From the cell containing the given text, extract its center point as [x, y] coordinate. 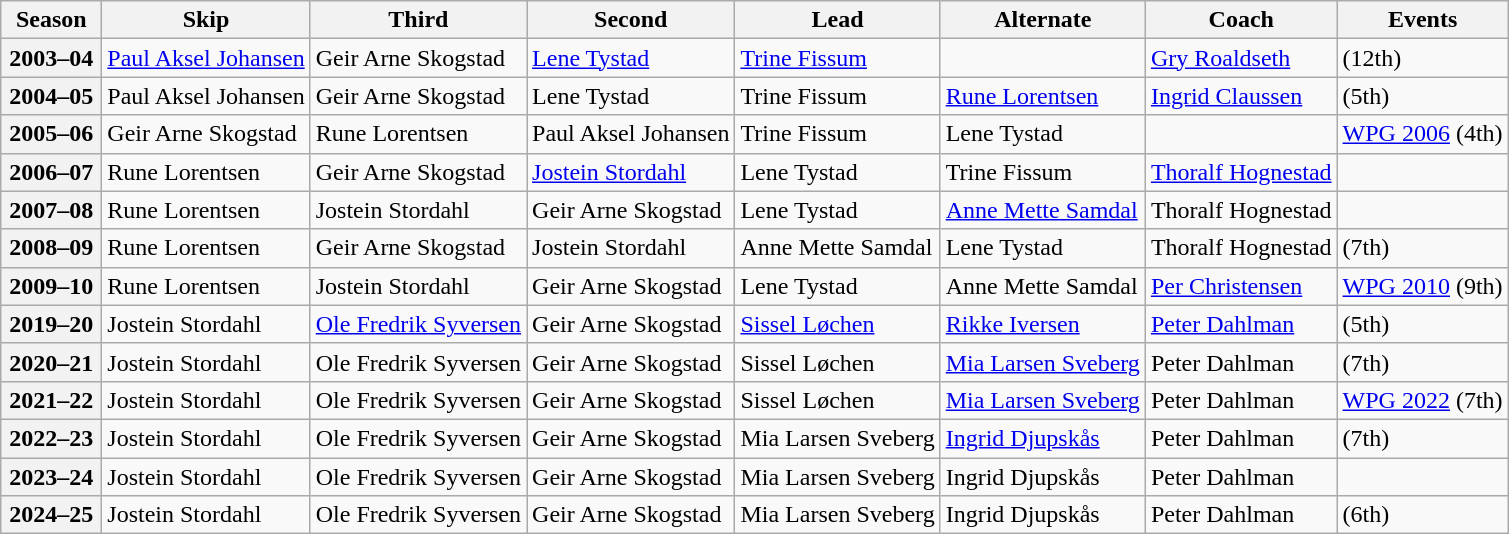
2007–08 [52, 210]
2009–10 [52, 286]
Second [631, 20]
Gry Roaldseth [1241, 58]
WPG 2006 (4th) [1422, 134]
Third [418, 20]
Events [1422, 20]
2019–20 [52, 324]
2022–23 [52, 438]
Lead [838, 20]
2023–24 [52, 477]
Ingrid Claussen [1241, 96]
2024–25 [52, 515]
2008–09 [52, 248]
(6th) [1422, 515]
Skip [206, 20]
2021–22 [52, 400]
Rikke Iversen [1042, 324]
WPG 2022 (7th) [1422, 400]
Alternate [1042, 20]
Per Christensen [1241, 286]
2003–04 [52, 58]
2004–05 [52, 96]
Season [52, 20]
2006–07 [52, 172]
WPG 2010 (9th) [1422, 286]
2020–21 [52, 362]
Coach [1241, 20]
2005–06 [52, 134]
(12th) [1422, 58]
